For the text-containing cell, return its midpoint in [x, y] coordinate format. 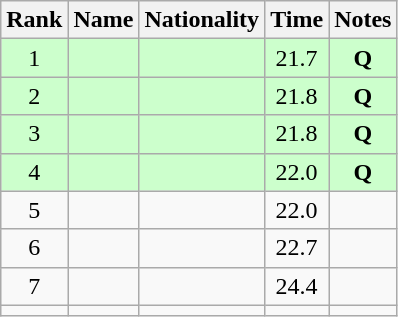
4 [34, 172]
Nationality [202, 20]
21.7 [297, 58]
3 [34, 134]
22.7 [297, 248]
24.4 [297, 286]
Name [104, 20]
6 [34, 248]
2 [34, 96]
1 [34, 58]
Time [297, 20]
Notes [363, 20]
Rank [34, 20]
5 [34, 210]
7 [34, 286]
